Locate the cell with the specified text and output its [x, y] center coordinate. 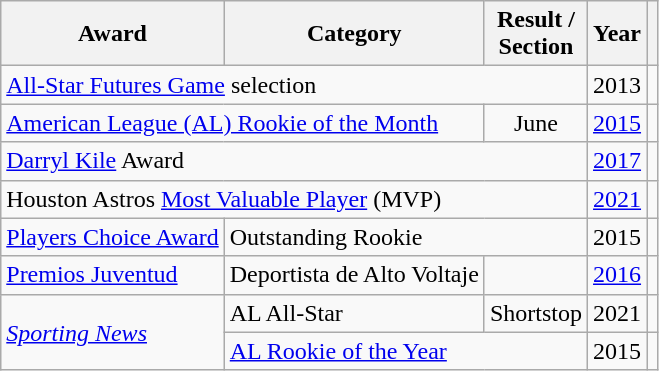
Premios Juventud [112, 275]
Result / Section [536, 34]
Sporting News [112, 332]
2013 [618, 85]
Award [112, 34]
Deportista de Alto Voltaje [354, 275]
Category [354, 34]
2017 [618, 161]
Outstanding Rookie [406, 237]
Darryl Kile Award [294, 161]
American League (AL) Rookie of the Month [243, 123]
June [536, 123]
All-Star Futures Game selection [294, 85]
2016 [618, 275]
Players Choice Award [112, 237]
Shortstop [536, 313]
AL All-Star [354, 313]
Houston Astros Most Valuable Player (MVP) [294, 199]
Year [618, 34]
AL Rookie of the Year [406, 351]
